Output the (X, Y) coordinate of the center of the cell containing the given text.  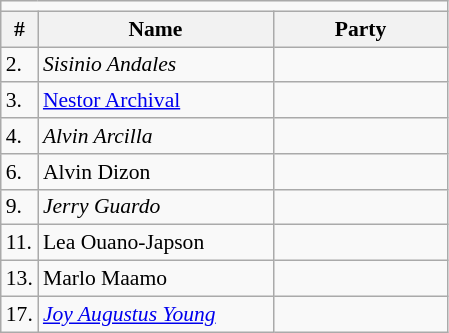
Sisinio Andales (156, 65)
Lea Ouano-Japson (156, 243)
Alvin Arcilla (156, 136)
2. (20, 65)
Name (156, 29)
Nestor Archival (156, 101)
17. (20, 314)
Jerry Guardo (156, 207)
Joy Augustus Young (156, 314)
Marlo Maamo (156, 279)
# (20, 29)
11. (20, 243)
Party (360, 29)
4. (20, 136)
13. (20, 279)
Alvin Dizon (156, 172)
6. (20, 172)
3. (20, 101)
9. (20, 207)
